Output the [x, y] coordinate of the center of the cell containing the given text.  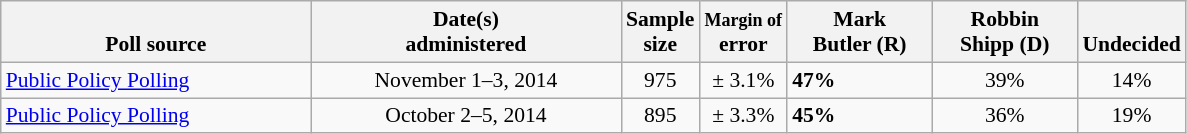
47% [860, 80]
MarkButler (R) [860, 32]
± 3.1% [743, 80]
± 3.3% [743, 116]
39% [1004, 80]
Undecided [1131, 32]
975 [660, 80]
36% [1004, 116]
45% [860, 116]
895 [660, 116]
14% [1131, 80]
Margin oferror [743, 32]
Poll source [156, 32]
Date(s)administered [466, 32]
RobbinShipp (D) [1004, 32]
October 2–5, 2014 [466, 116]
Samplesize [660, 32]
November 1–3, 2014 [466, 80]
19% [1131, 116]
